Extract the [x, y] coordinate from the center of the cell holding the provided text.  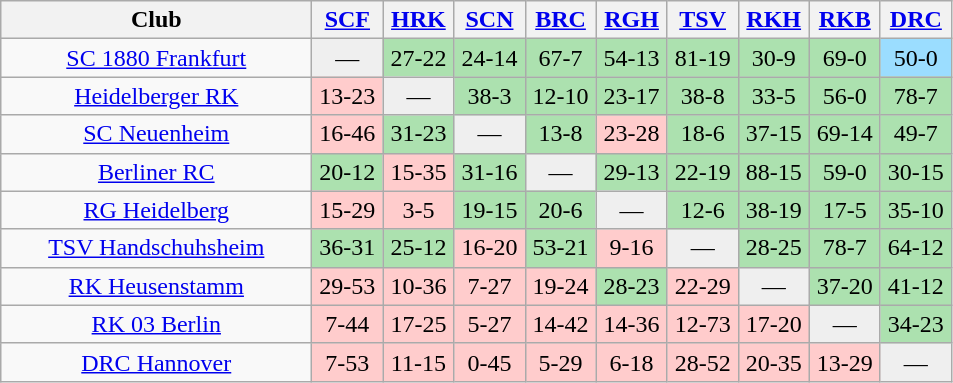
38-19 [774, 210]
37-15 [774, 134]
54-13 [632, 58]
14-36 [632, 324]
20-6 [560, 210]
16-20 [490, 248]
15-29 [348, 210]
6-18 [632, 362]
53-21 [560, 248]
17-20 [774, 324]
DRC Hannover [156, 362]
HRK [418, 20]
RG Heidelberg [156, 210]
23-17 [632, 96]
35-10 [916, 210]
88-15 [774, 172]
50-0 [916, 58]
33-5 [774, 96]
SCF [348, 20]
31-23 [418, 134]
RGH [632, 20]
56-0 [844, 96]
15-35 [418, 172]
19-15 [490, 210]
12-10 [560, 96]
RK 03 Berlin [156, 324]
9-16 [632, 248]
29-13 [632, 172]
67-7 [560, 58]
28-52 [702, 362]
24-14 [490, 58]
16-46 [348, 134]
5-29 [560, 362]
41-12 [916, 286]
19-24 [560, 286]
TSV Handschuhsheim [156, 248]
DRC [916, 20]
12-73 [702, 324]
38-8 [702, 96]
7-27 [490, 286]
11-15 [418, 362]
81-19 [702, 58]
28-25 [774, 248]
18-6 [702, 134]
13-29 [844, 362]
BRC [560, 20]
SCN [490, 20]
17-25 [418, 324]
7-53 [348, 362]
Berliner RC [156, 172]
SC Neuenheim [156, 134]
49-7 [916, 134]
31-16 [490, 172]
22-29 [702, 286]
69-0 [844, 58]
64-12 [916, 248]
38-3 [490, 96]
7-44 [348, 324]
20-12 [348, 172]
23-28 [632, 134]
13-8 [560, 134]
0-45 [490, 362]
RK Heusenstamm [156, 286]
25-12 [418, 248]
59-0 [844, 172]
10-36 [418, 286]
5-27 [490, 324]
22-19 [702, 172]
28-23 [632, 286]
20-35 [774, 362]
37-20 [844, 286]
30-15 [916, 172]
12-6 [702, 210]
SC 1880 Frankfurt [156, 58]
13-23 [348, 96]
17-5 [844, 210]
27-22 [418, 58]
69-14 [844, 134]
TSV [702, 20]
14-42 [560, 324]
RKH [774, 20]
Club [156, 20]
34-23 [916, 324]
3-5 [418, 210]
RKB [844, 20]
29-53 [348, 286]
Heidelberger RK [156, 96]
30-9 [774, 58]
36-31 [348, 248]
